Find where the given text appears and provide that cell's center as [X, Y] coordinate. 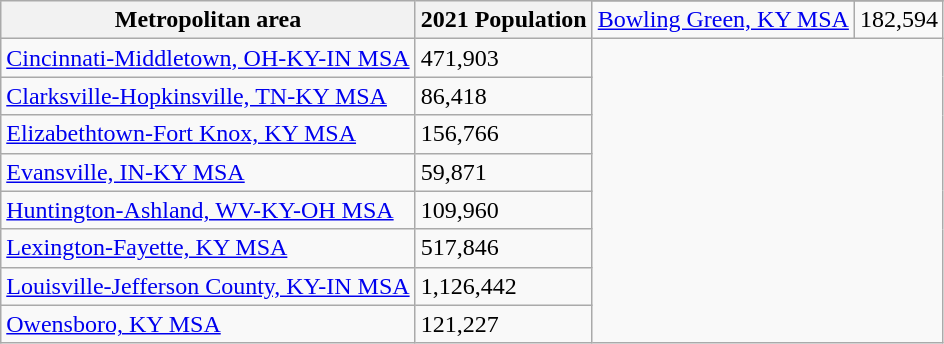
86,418 [504, 96]
471,903 [504, 58]
517,846 [504, 248]
Owensboro, KY MSA [208, 324]
Elizabethtown-Fort Knox, KY MSA [208, 134]
156,766 [504, 134]
Huntington-Ashland, WV-KY-OH MSA [208, 210]
Bowling Green, KY MSA [723, 20]
109,960 [504, 210]
Clarksville-Hopkinsville, TN-KY MSA [208, 96]
121,227 [504, 324]
59,871 [504, 172]
1,126,442 [504, 286]
2021 Population [504, 20]
Cincinnati-Middletown, OH-KY-IN MSA [208, 58]
Lexington-Fayette, KY MSA [208, 248]
Metropolitan area [208, 20]
Louisville-Jefferson County, KY-IN MSA [208, 286]
Evansville, IN-KY MSA [208, 172]
182,594 [898, 20]
